Search for the cell housing the specified text and yield its [x, y] center coordinate. 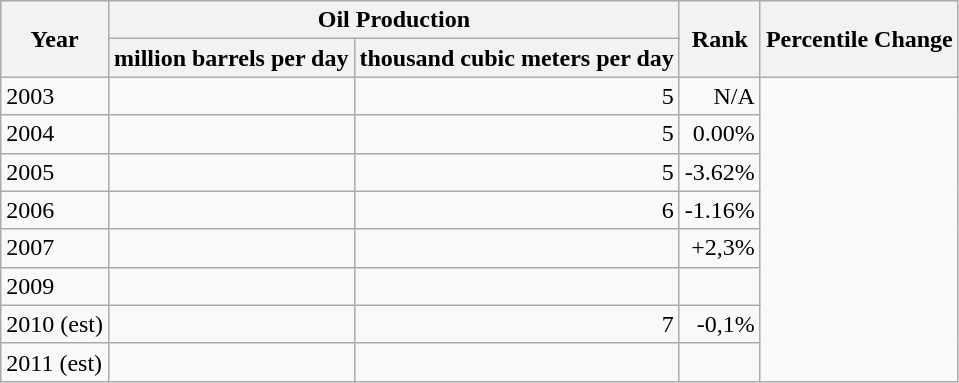
0.00% [720, 134]
million barrels per day [231, 58]
7 [516, 324]
-0,1% [720, 324]
6 [516, 210]
Percentile Change [859, 39]
-3.62% [720, 172]
2011 (est) [55, 362]
Rank [720, 39]
Oil Production [394, 20]
2006 [55, 210]
2005 [55, 172]
2009 [55, 286]
2003 [55, 96]
2007 [55, 248]
-1.16% [720, 210]
Year [55, 39]
+2,3% [720, 248]
thousand cubic meters per day [516, 58]
2004 [55, 134]
2010 (est) [55, 324]
N/A [720, 96]
